Provide the [x, y] coordinate of the cell's center where the given text is located.  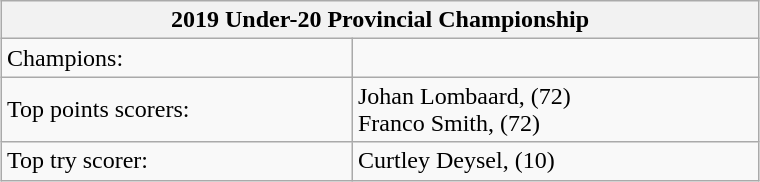
Top try scorer: [178, 161]
Champions: [178, 58]
2019 Under-20 Provincial Championship [380, 20]
Top points scorers: [178, 110]
Curtley Deysel, (10) [555, 161]
Johan Lombaard, (72) Franco Smith, (72) [555, 110]
